Return the [x, y] coordinate for the center point of the cell that contains the specified text.  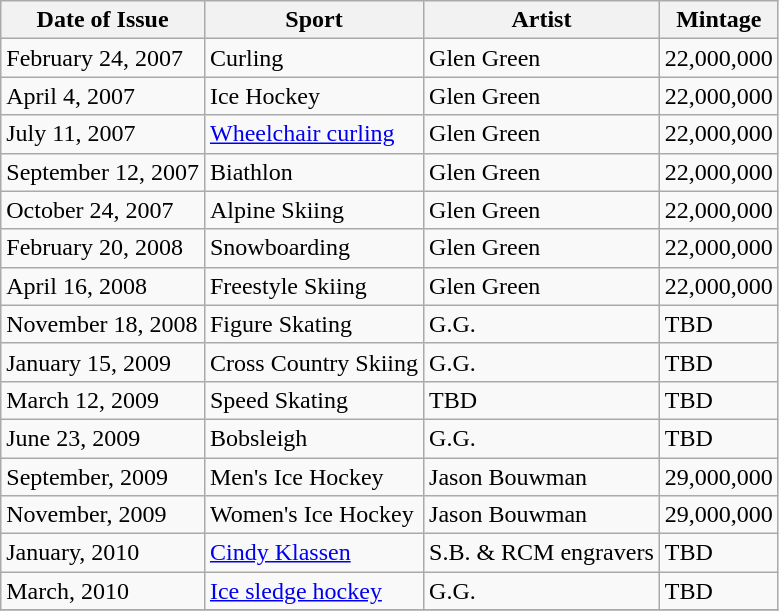
Artist [542, 20]
Speed Skating [314, 400]
Cross Country Skiing [314, 362]
July 11, 2007 [103, 134]
Wheelchair curling [314, 134]
S.B. & RCM engravers [542, 553]
September, 2009 [103, 477]
Alpine Skiing [314, 210]
Men's Ice Hockey [314, 477]
April 16, 2008 [103, 286]
Biathlon [314, 172]
Bobsleigh [314, 438]
October 24, 2007 [103, 210]
March, 2010 [103, 591]
January, 2010 [103, 553]
Sport [314, 20]
Mintage [718, 20]
November, 2009 [103, 515]
Ice sledge hockey [314, 591]
Curling [314, 58]
Women's Ice Hockey [314, 515]
February 20, 2008 [103, 248]
November 18, 2008 [103, 324]
February 24, 2007 [103, 58]
April 4, 2007 [103, 96]
June 23, 2009 [103, 438]
Ice Hockey [314, 96]
Date of Issue [103, 20]
September 12, 2007 [103, 172]
January 15, 2009 [103, 362]
Snowboarding [314, 248]
Figure Skating [314, 324]
March 12, 2009 [103, 400]
Freestyle Skiing [314, 286]
Cindy Klassen [314, 553]
